Locate the cell with the specified text and output its [X, Y] center coordinate. 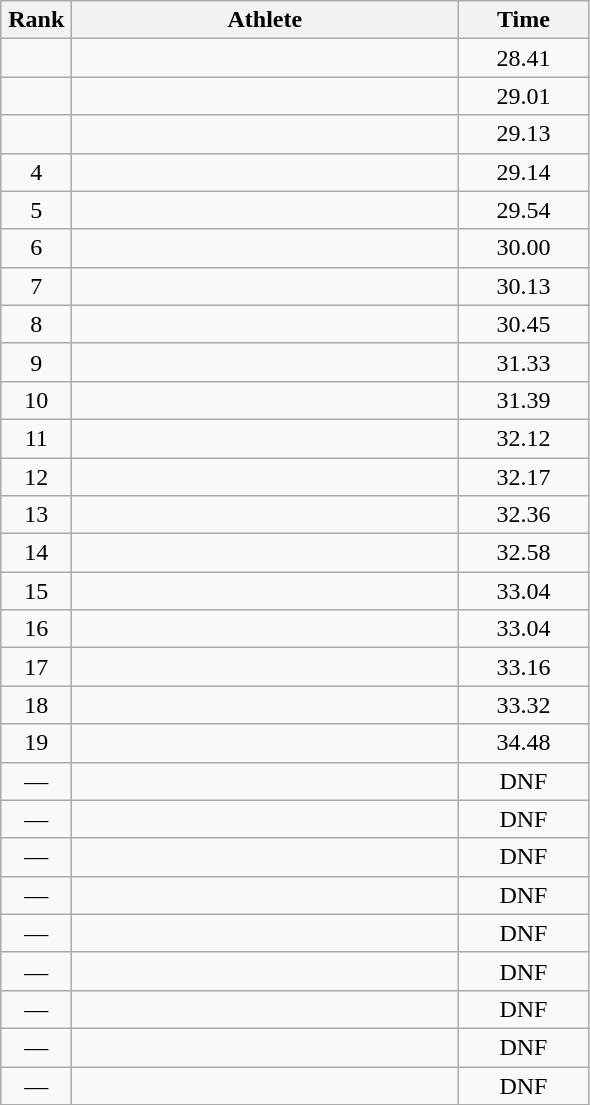
32.58 [524, 553]
18 [36, 705]
31.33 [524, 362]
29.01 [524, 96]
32.17 [524, 477]
28.41 [524, 58]
17 [36, 667]
16 [36, 629]
30.00 [524, 248]
12 [36, 477]
13 [36, 515]
33.32 [524, 705]
30.45 [524, 324]
4 [36, 172]
Athlete [265, 20]
11 [36, 438]
15 [36, 591]
33.16 [524, 667]
19 [36, 743]
29.54 [524, 210]
32.36 [524, 515]
29.13 [524, 134]
30.13 [524, 286]
Rank [36, 20]
32.12 [524, 438]
5 [36, 210]
31.39 [524, 400]
7 [36, 286]
34.48 [524, 743]
6 [36, 248]
Time [524, 20]
8 [36, 324]
14 [36, 553]
9 [36, 362]
10 [36, 400]
29.14 [524, 172]
